Scan for the cell matching the given text and deliver its [X, Y] coordinate at center. 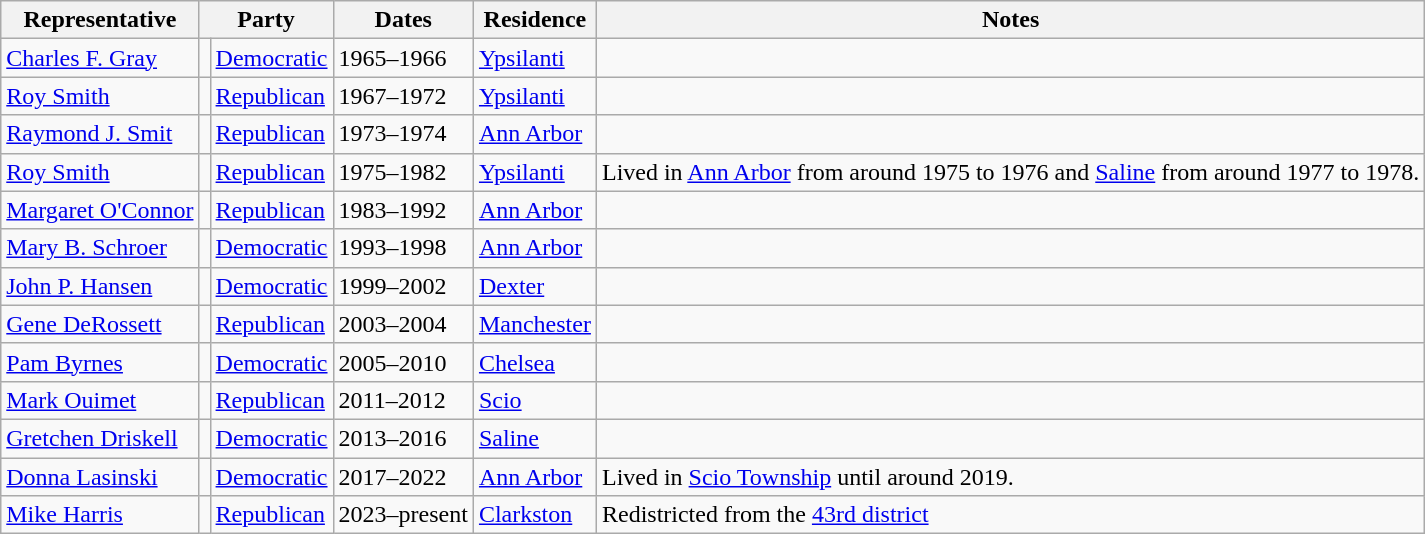
Manchester [534, 324]
Party [266, 20]
Chelsea [534, 362]
1993–1998 [403, 248]
1975–1982 [403, 172]
Mary B. Schroer [100, 248]
Gretchen Driskell [100, 438]
Pam Byrnes [100, 362]
1973–1974 [403, 134]
2017–2022 [403, 477]
Raymond J. Smit [100, 134]
Lived in Ann Arbor from around 1975 to 1976 and Saline from around 1977 to 1978. [1010, 172]
2005–2010 [403, 362]
2013–2016 [403, 438]
Charles F. Gray [100, 58]
Margaret O'Connor [100, 210]
Dexter [534, 286]
Lived in Scio Township until around 2019. [1010, 477]
Mark Ouimet [100, 400]
2011–2012 [403, 400]
1967–1972 [403, 96]
Redistricted from the 43rd district [1010, 515]
Notes [1010, 20]
2003–2004 [403, 324]
Scio [534, 400]
Clarkston [534, 515]
1983–1992 [403, 210]
Donna Lasinski [100, 477]
Gene DeRossett [100, 324]
Saline [534, 438]
2023–present [403, 515]
1999–2002 [403, 286]
Representative [100, 20]
Dates [403, 20]
Residence [534, 20]
1965–1966 [403, 58]
Mike Harris [100, 515]
John P. Hansen [100, 286]
